For the text-containing cell, return its midpoint in (x, y) coordinate format. 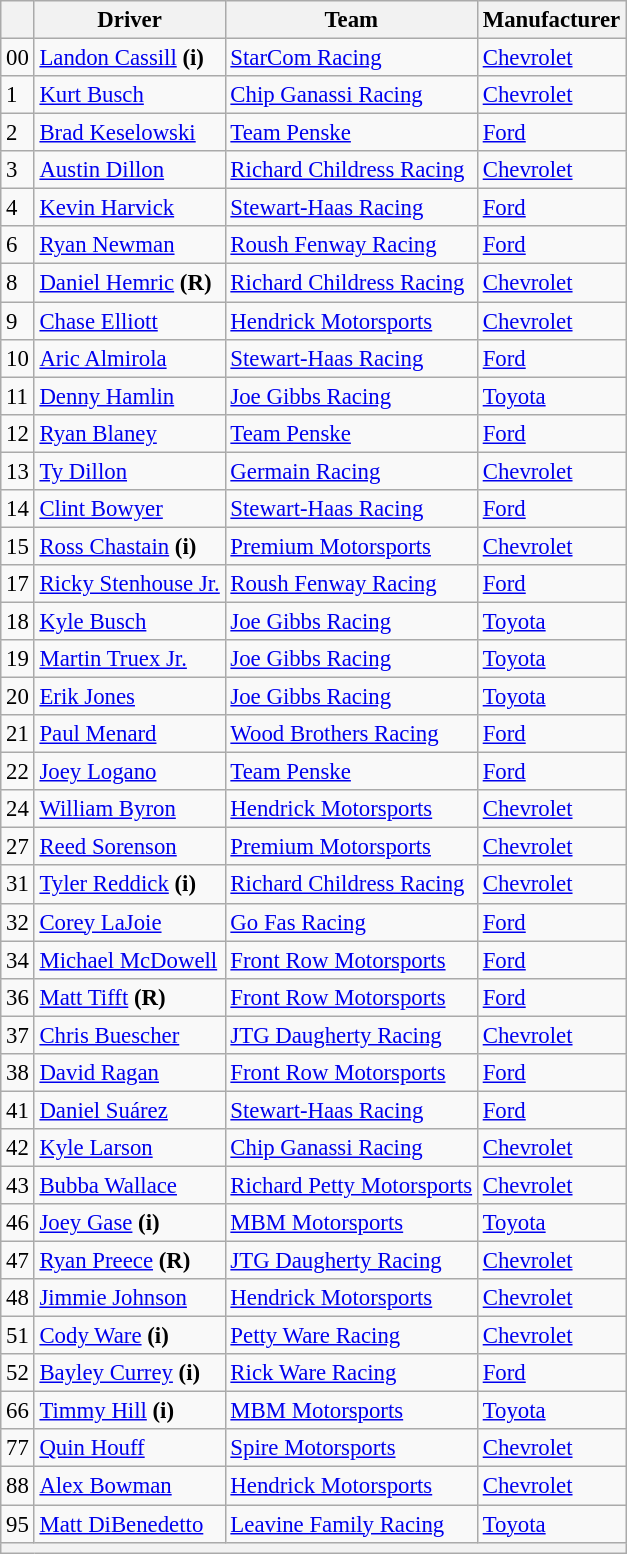
Paul Menard (130, 734)
52 (18, 1373)
9 (18, 321)
Kurt Busch (130, 95)
Kyle Busch (130, 621)
41 (18, 1110)
6 (18, 245)
2 (18, 133)
Daniel Suárez (130, 1110)
34 (18, 960)
47 (18, 1261)
Bubba Wallace (130, 1185)
10 (18, 358)
Cody Ware (i) (130, 1336)
Team (351, 20)
Martin Truex Jr. (130, 659)
Bayley Currey (i) (130, 1373)
Manufacturer (551, 20)
19 (18, 659)
Alex Bowman (130, 1486)
Clint Bowyer (130, 509)
46 (18, 1223)
00 (18, 58)
43 (18, 1185)
3 (18, 170)
32 (18, 922)
Go Fas Racing (351, 922)
Rick Ware Racing (351, 1373)
8 (18, 283)
Chris Buescher (130, 1035)
Quin Houff (130, 1449)
Michael McDowell (130, 960)
Landon Cassill (i) (130, 58)
Spire Motorsports (351, 1449)
Ryan Newman (130, 245)
51 (18, 1336)
Jimmie Johnson (130, 1298)
David Ragan (130, 1073)
Chase Elliott (130, 321)
StarCom Racing (351, 58)
24 (18, 809)
Ryan Blaney (130, 433)
4 (18, 208)
14 (18, 509)
17 (18, 584)
1 (18, 95)
Petty Ware Racing (351, 1336)
21 (18, 734)
36 (18, 997)
66 (18, 1411)
Joey Gase (i) (130, 1223)
Ross Chastain (i) (130, 546)
Austin Dillon (130, 170)
13 (18, 471)
Brad Keselowski (130, 133)
22 (18, 772)
Corey LaJoie (130, 922)
Ricky Stenhouse Jr. (130, 584)
88 (18, 1486)
Erik Jones (130, 697)
Reed Sorenson (130, 847)
77 (18, 1449)
95 (18, 1524)
15 (18, 546)
18 (18, 621)
Leavine Family Racing (351, 1524)
20 (18, 697)
48 (18, 1298)
Richard Petty Motorsports (351, 1185)
Matt DiBenedetto (130, 1524)
Daniel Hemric (R) (130, 283)
12 (18, 433)
Wood Brothers Racing (351, 734)
Denny Hamlin (130, 396)
27 (18, 847)
Aric Almirola (130, 358)
11 (18, 396)
31 (18, 885)
38 (18, 1073)
William Byron (130, 809)
Matt Tifft (R) (130, 997)
37 (18, 1035)
Driver (130, 20)
Timmy Hill (i) (130, 1411)
42 (18, 1148)
Kevin Harvick (130, 208)
Kyle Larson (130, 1148)
Ryan Preece (R) (130, 1261)
Ty Dillon (130, 471)
Joey Logano (130, 772)
Germain Racing (351, 471)
Tyler Reddick (i) (130, 885)
